Output the [X, Y] coordinate of the center of the cell containing the given text.  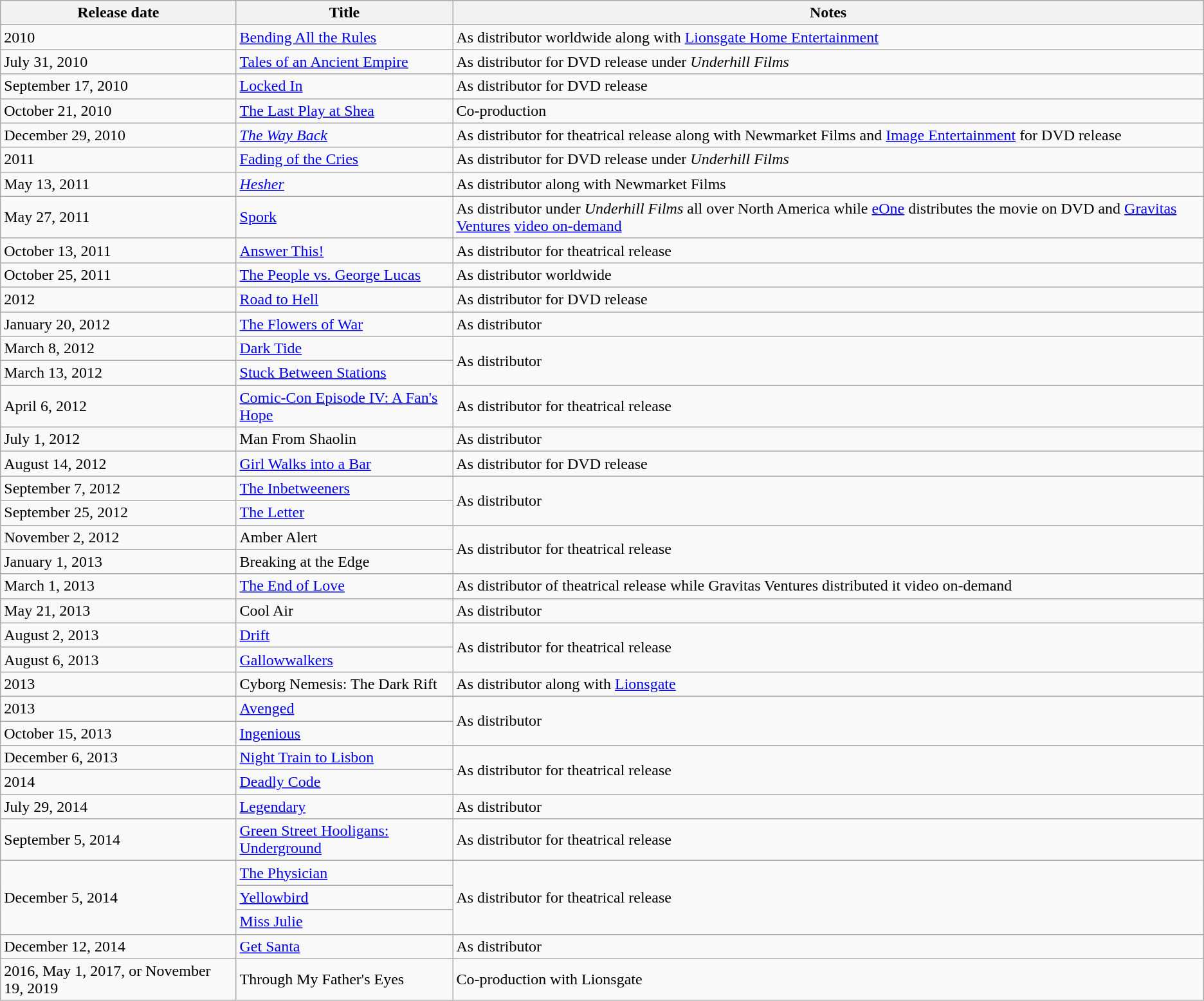
October 21, 2010 [118, 111]
March 8, 2012 [118, 349]
As distributor worldwide along with Lionsgate Home Entertainment [828, 37]
October 13, 2011 [118, 250]
May 13, 2011 [118, 184]
The Inbetweeners [345, 488]
December 6, 2013 [118, 758]
Gallowwalkers [345, 659]
September 5, 2014 [118, 840]
Tales of an Ancient Empire [345, 62]
Answer This! [345, 250]
Notes [828, 13]
December 12, 2014 [118, 946]
January 20, 2012 [118, 324]
December 29, 2010 [118, 135]
September 17, 2010 [118, 86]
Man From Shaolin [345, 439]
Legendary [345, 807]
August 6, 2013 [118, 659]
July 1, 2012 [118, 439]
The End of Love [345, 586]
December 5, 2014 [118, 897]
April 6, 2012 [118, 407]
Cool Air [345, 611]
Miss Julie [345, 922]
August 2, 2013 [118, 635]
November 2, 2012 [118, 537]
Spork [345, 217]
July 31, 2010 [118, 62]
2014 [118, 782]
Fading of the Cries [345, 160]
As distributor along with Lionsgate [828, 684]
Road to Hell [345, 299]
July 29, 2014 [118, 807]
2012 [118, 299]
October 25, 2011 [118, 275]
Deadly Code [345, 782]
The Physician [345, 873]
Through My Father's Eyes [345, 979]
Release date [118, 13]
Breaking at the Edge [345, 562]
Girl Walks into a Bar [345, 464]
As distributor under Underhill Films all over North America while eOne distributes the movie on DVD and Gravitas Ventures video on-demand [828, 217]
Co-production [828, 111]
August 14, 2012 [118, 464]
The People vs. George Lucas [345, 275]
September 7, 2012 [118, 488]
As distributor of theatrical release while Gravitas Ventures distributed it video on-demand [828, 586]
As distributor worldwide [828, 275]
Hesher [345, 184]
As distributor for theatrical release along with Newmarket Films and Image Entertainment for DVD release [828, 135]
March 13, 2012 [118, 373]
Locked In [345, 86]
Title [345, 13]
Stuck Between Stations [345, 373]
2010 [118, 37]
Green Street Hooligans: Underground [345, 840]
2016, May 1, 2017, or November 19, 2019 [118, 979]
Cyborg Nemesis: The Dark Rift [345, 684]
May 27, 2011 [118, 217]
2011 [118, 160]
The Last Play at Shea [345, 111]
January 1, 2013 [118, 562]
March 1, 2013 [118, 586]
Drift [345, 635]
Comic-Con Episode IV: A Fan's Hope [345, 407]
Amber Alert [345, 537]
Dark Tide [345, 349]
The Letter [345, 513]
September 25, 2012 [118, 513]
Avenged [345, 708]
Co-production with Lionsgate [828, 979]
The Way Back [345, 135]
Get Santa [345, 946]
October 15, 2013 [118, 733]
Bending All the Rules [345, 37]
Ingenious [345, 733]
As distributor along with Newmarket Films [828, 184]
Yellowbird [345, 897]
Night Train to Lisbon [345, 758]
The Flowers of War [345, 324]
May 21, 2013 [118, 611]
